For the text-containing cell, return its midpoint in [x, y] coordinate format. 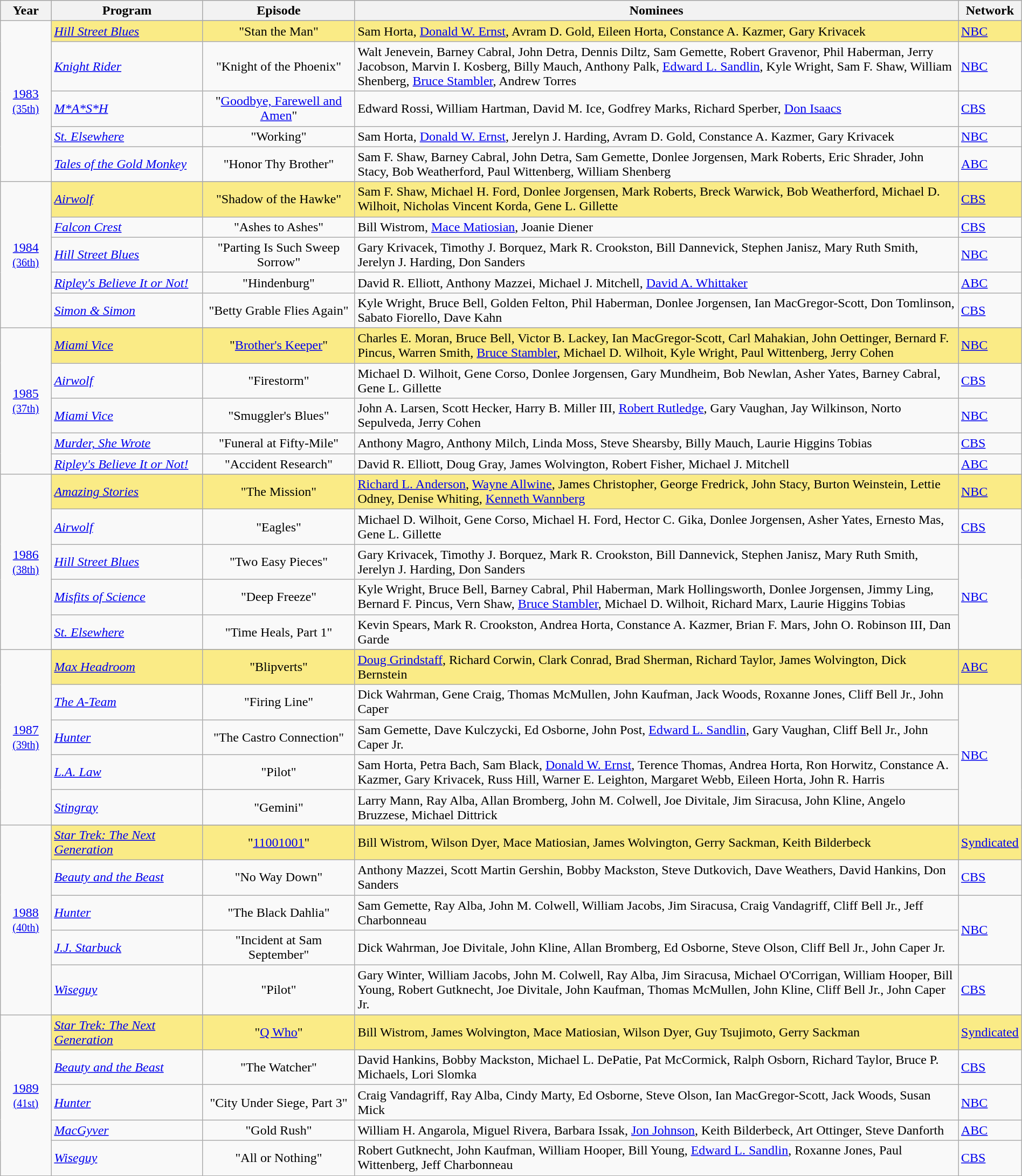
"Brother's Keeper" [279, 345]
"Firestorm" [279, 381]
"Parting Is Such Sweep Sorrow" [279, 254]
Dick Wahrman, Gene Craig, Thomas McMullen, John Kaufman, Jack Woods, Roxanne Jones, Cliff Bell Jr., John Caper [657, 702]
Max Headroom [127, 667]
"Working" [279, 136]
1988(40th) [26, 919]
"11001001" [279, 842]
Edward Rossi, William Hartman, David M. Ice, Godfrey Marks, Richard Sperber, Don Isaacs [657, 109]
"Accident Research" [279, 464]
Anthony Mazzei, Scott Martin Gershin, Bobby Mackston, Steve Dutkovich, Dave Weathers, David Hankins, Don Sanders [657, 877]
Craig Vandagriff, Ray Alba, Cindy Marty, Ed Osborne, Steve Olson, Ian MacGregor-Scott, Jack Woods, Susan Mick [657, 1103]
"Deep Freeze" [279, 597]
"Smuggler's Blues" [279, 416]
"No Way Down" [279, 877]
David R. Elliott, Anthony Mazzei, Michael J. Mitchell, David A. Whittaker [657, 282]
"Betty Grable Flies Again" [279, 310]
David R. Elliott, Doug Gray, James Wolvington, Robert Fisher, Michael J. Mitchell [657, 464]
MacGyver [127, 1130]
Larry Mann, Ray Alba, Allan Bromberg, John M. Colwell, Joe Divitale, Jim Siracusa, John Kline, Angelo Bruzzese, Michael Dittrick [657, 807]
"Time Heals, Part 1" [279, 632]
1986(38th) [26, 562]
"Q Who" [279, 1033]
"Knight of the Phoenix" [279, 66]
Sam Gemette, Dave Kulczycki, Ed Osborne, John Post, Edward L. Sandlin, Gary Vaughan, Cliff Bell Jr., John Caper Jr. [657, 737]
Tales of the Gold Monkey [127, 164]
Anthony Magro, Anthony Milch, Linda Moss, Steve Shearsby, Billy Mauch, Laurie Higgins Tobias [657, 444]
Misfits of Science [127, 597]
Program [127, 11]
Falcon Crest [127, 227]
"City Under Siege, Part 3" [279, 1103]
Robert Gutknecht, John Kaufman, William Hooper, Bill Young, Edward L. Sandlin, Roxanne Jones, Paul Wittenberg, Jeff Charbonneau [657, 1158]
Doug Grindstaff, Richard Corwin, Clark Conrad, Brad Sherman, Richard Taylor, James Wolvington, Dick Bernstein [657, 667]
M*A*S*H [127, 109]
Michael D. Wilhoit, Gene Corso, Michael H. Ford, Hector C. Gika, Donlee Jorgensen, Asher Yates, Ernesto Mas, Gene L. Gillette [657, 527]
"The Black Dahlia" [279, 912]
Sam Horta, Donald W. Ernst, Avram D. Gold, Eileen Horta, Constance A. Kazmer, Gary Krivacek [657, 31]
Year [26, 11]
"Ashes to Ashes" [279, 227]
Richard L. Anderson, Wayne Allwine, James Christopher, George Fredrick, John Stacy, Burton Weinstein, Lettie Odney, Denise Whiting, Kenneth Wannberg [657, 492]
Sam Gemette, Ray Alba, John M. Colwell, William Jacobs, Jim Siracusa, Craig Vandagriff, Cliff Bell Jr., Jeff Charbonneau [657, 912]
"Blipverts" [279, 667]
"Stan the Man" [279, 31]
"Eagles" [279, 527]
The A-Team [127, 702]
J.J. Starbuck [127, 947]
William H. Angarola, Miguel Rivera, Barbara Issak, Jon Johnson, Keith Bilderbeck, Art Ottinger, Steve Danforth [657, 1130]
Bill Wistrom, Mace Matiosian, Joanie Diener [657, 227]
Michael D. Wilhoit, Gene Corso, Donlee Jorgensen, Gary Mundheim, Bob Newlan, Asher Yates, Barney Cabral, Gene L. Gillette [657, 381]
"The Mission" [279, 492]
Bill Wistrom, James Wolvington, Mace Matiosian, Wilson Dyer, Guy Tsujimoto, Gerry Sackman [657, 1033]
"Shadow of the Hawke" [279, 199]
Amazing Stories [127, 492]
"Gold Rush" [279, 1130]
"Hindenburg" [279, 282]
Simon & Simon [127, 310]
"The Watcher" [279, 1067]
Murder, She Wrote [127, 444]
Knight Rider [127, 66]
Sam Horta, Donald W. Ernst, Jerelyn J. Harding, Avram D. Gold, Constance A. Kazmer, Gary Krivacek [657, 136]
L.A. Law [127, 772]
Stingray [127, 807]
Nominees [657, 11]
"Honor Thy Brother" [279, 164]
Network [990, 11]
John A. Larsen, Scott Hecker, Harry B. Miller III, Robert Rutledge, Gary Vaughan, Jay Wilkinson, Norto Sepulveda, Jerry Cohen [657, 416]
1989(41st) [26, 1095]
Kyle Wright, Bruce Bell, Golden Felton, Phil Haberman, Donlee Jorgensen, Ian MacGregor-Scott, Don Tomlinson, Sabato Fiorello, Dave Kahn [657, 310]
"Gemini" [279, 807]
Dick Wahrman, Joe Divitale, John Kline, Allan Bromberg, Ed Osborne, Steve Olson, Cliff Bell Jr., John Caper Jr. [657, 947]
David Hankins, Bobby Mackston, Michael L. DePatie, Pat McCormick, Ralph Osborn, Richard Taylor, Bruce P. Michaels, Lori Slomka [657, 1067]
Kevin Spears, Mark R. Crookston, Andrea Horta, Constance A. Kazmer, Brian F. Mars, John O. Robinson III, Dan Garde [657, 632]
"Two Easy Pieces" [279, 562]
Episode [279, 11]
"All or Nothing" [279, 1158]
"The Castro Connection" [279, 737]
1983(35th) [26, 101]
1985(37th) [26, 401]
"Funeral at Fifty-Mile" [279, 444]
Bill Wistrom, Wilson Dyer, Mace Matiosian, James Wolvington, Gerry Sackman, Keith Bilderbeck [657, 842]
"Goodbye, Farewell and Amen" [279, 109]
"Incident at Sam September" [279, 947]
"Firing Line" [279, 702]
1984(36th) [26, 254]
1987(39th) [26, 737]
